Provide the (X, Y) coordinate of the cell's center where the given text is located.  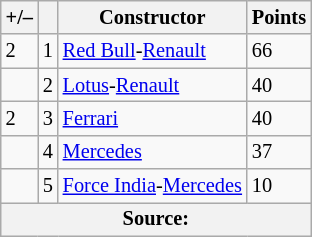
1 (48, 51)
5 (48, 186)
Force India-Mercedes (152, 186)
+/– (20, 17)
Lotus-Renault (152, 85)
Points (279, 17)
3 (48, 118)
Red Bull-Renault (152, 51)
4 (48, 152)
Ferrari (152, 118)
37 (279, 152)
Mercedes (152, 152)
Source: (156, 219)
Constructor (152, 17)
66 (279, 51)
10 (279, 186)
